Output the (X, Y) coordinate of the center of the cell containing the given text.  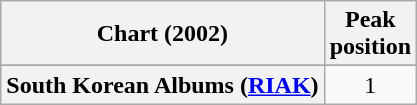
1 (370, 85)
South Korean Albums (RIAK) (162, 85)
Peakposition (370, 34)
Chart (2002) (162, 34)
